Find where the given text appears and provide that cell's center as [x, y] coordinate. 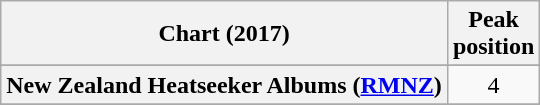
Chart (2017) [224, 34]
New Zealand Heatseeker Albums (RMNZ) [224, 85]
Peak position [493, 34]
4 [493, 85]
